Locate the cell with the specified text and output its [x, y] center coordinate. 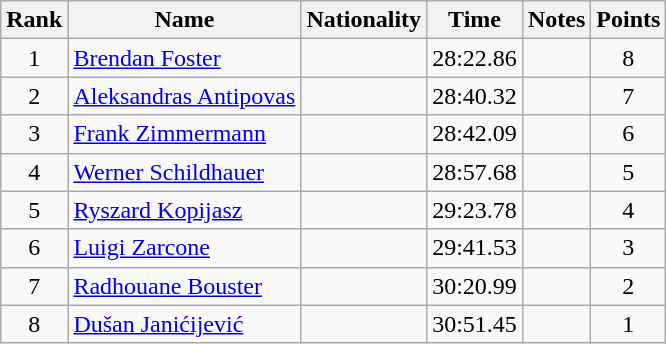
Rank [34, 20]
28:57.68 [475, 172]
Aleksandras Antipovas [184, 96]
Frank Zimmermann [184, 134]
Time [475, 20]
28:22.86 [475, 58]
Radhouane Bouster [184, 286]
Ryszard Kopijasz [184, 210]
Luigi Zarcone [184, 248]
Werner Schildhauer [184, 172]
29:23.78 [475, 210]
30:20.99 [475, 286]
29:41.53 [475, 248]
Brendan Foster [184, 58]
Name [184, 20]
28:40.32 [475, 96]
28:42.09 [475, 134]
Notes [556, 20]
Nationality [364, 20]
30:51.45 [475, 324]
Dušan Janićijević [184, 324]
Points [628, 20]
